Output the (x, y) coordinate of the center of the cell containing the given text.  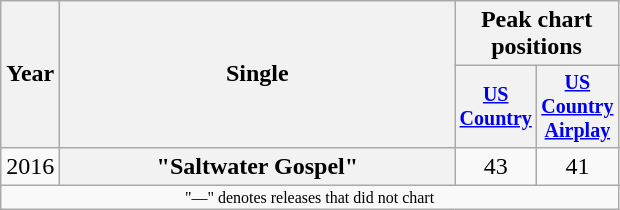
US Country (496, 106)
"Saltwater Gospel" (258, 166)
"—" denotes releases that did not chart (310, 197)
US Country Airplay (578, 106)
2016 (30, 166)
Peak chart positions (536, 34)
41 (578, 166)
Year (30, 74)
Single (258, 74)
43 (496, 166)
